From the cell containing the given text, extract its center point as [x, y] coordinate. 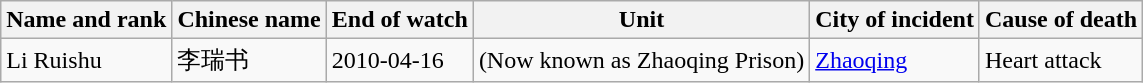
Chinese name [249, 20]
李瑞书 [249, 60]
(Now known as Zhaoqing Prison) [641, 60]
Unit [641, 20]
End of watch [400, 20]
Heart attack [1060, 60]
2010-04-16 [400, 60]
City of incident [895, 20]
Li Ruishu [86, 60]
Cause of death [1060, 20]
Zhaoqing [895, 60]
Name and rank [86, 20]
